For the text-containing cell, return its midpoint in [x, y] coordinate format. 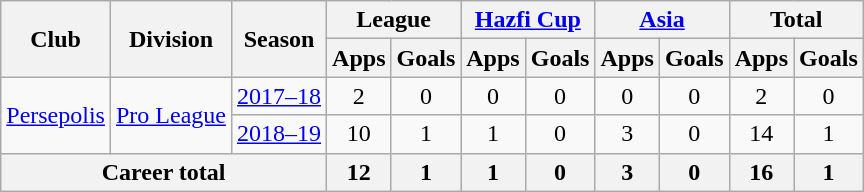
16 [761, 172]
Career total [164, 172]
Club [56, 39]
Hazfi Cup [528, 20]
10 [359, 134]
12 [359, 172]
League [394, 20]
Total [796, 20]
Persepolis [56, 115]
Season [280, 39]
2017–18 [280, 96]
14 [761, 134]
Pro League [170, 115]
Division [170, 39]
Asia [662, 20]
2018–19 [280, 134]
